Pinpoint the cell where the given text exists, returning its [X, Y] midpoint coordinate. 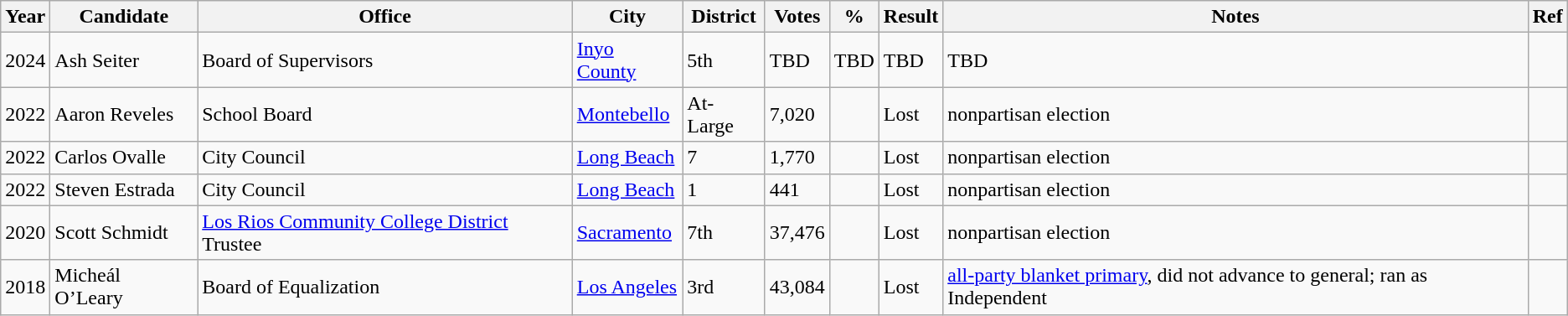
Notes [1235, 17]
Micheál O’Leary [124, 287]
District [724, 17]
Candidate [124, 17]
441 [797, 189]
2024 [25, 60]
Ref [1548, 17]
School Board [385, 114]
Board of Supervisors [385, 60]
all-party blanket primary, did not advance to general; ran as Independent [1235, 287]
7,020 [797, 114]
Votes [797, 17]
Year [25, 17]
At-Large [724, 114]
Carlos Ovalle [124, 158]
Los Rios Community College District Trustee [385, 233]
Scott Schmidt [124, 233]
% [854, 17]
37,476 [797, 233]
1,770 [797, 158]
3rd [724, 287]
7 [724, 158]
Result [910, 17]
Inyo County [627, 60]
Ash Seiter [124, 60]
2020 [25, 233]
Sacramento [627, 233]
7th [724, 233]
2018 [25, 287]
Montebello [627, 114]
Board of Equalization [385, 287]
Los Angeles [627, 287]
Steven Estrada [124, 189]
1 [724, 189]
43,084 [797, 287]
5th [724, 60]
City [627, 17]
Aaron Reveles [124, 114]
Office [385, 17]
